Output the [X, Y] coordinate of the center of the cell containing the given text.  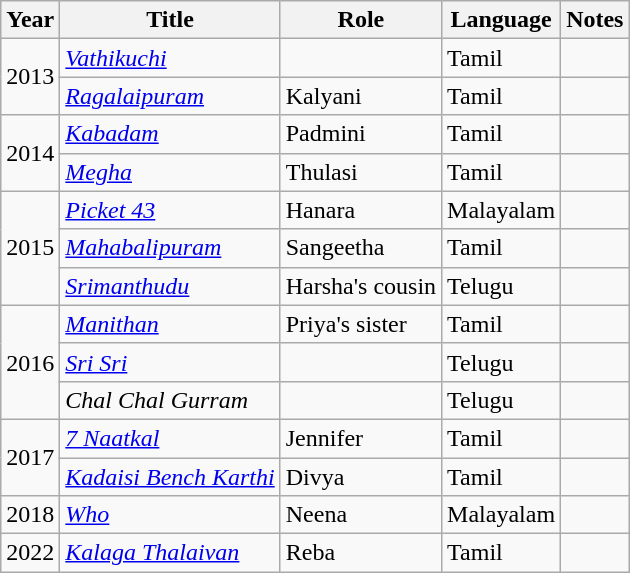
Kalaga Thalaivan [170, 553]
Srimanthudu [170, 286]
Priya's sister [360, 324]
Harsha's cousin [360, 286]
Mahabalipuram [170, 248]
Sri Sri [170, 362]
Padmini [360, 134]
Neena [360, 515]
2018 [30, 515]
2013 [30, 77]
Sangeetha [360, 248]
Notes [595, 20]
2016 [30, 362]
Chal Chal Gurram [170, 400]
Language [502, 20]
Ragalaipuram [170, 96]
7 Naatkal [170, 438]
Kadaisi Bench Karthi [170, 477]
2017 [30, 457]
Role [360, 20]
Jennifer [360, 438]
Who [170, 515]
2014 [30, 153]
2015 [30, 248]
Divya [360, 477]
Kalyani [360, 96]
Kabadam [170, 134]
Manithan [170, 324]
Year [30, 20]
Thulasi [360, 172]
Reba [360, 553]
Title [170, 20]
Vathikuchi [170, 58]
2022 [30, 553]
Picket 43 [170, 210]
Megha [170, 172]
Hanara [360, 210]
